Search for the cell housing the specified text and yield its [x, y] center coordinate. 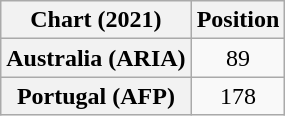
Position [238, 20]
89 [238, 58]
Australia (ARIA) [96, 58]
Portugal (AFP) [96, 96]
178 [238, 96]
Chart (2021) [96, 20]
